For the text-containing cell, return its midpoint in (X, Y) coordinate format. 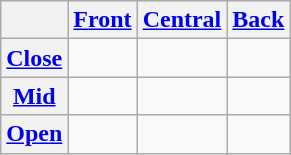
Close (34, 58)
Central (182, 20)
Back (258, 20)
Open (34, 134)
Mid (34, 96)
Front (102, 20)
